Return [x, y] of the center of cell containing provided text 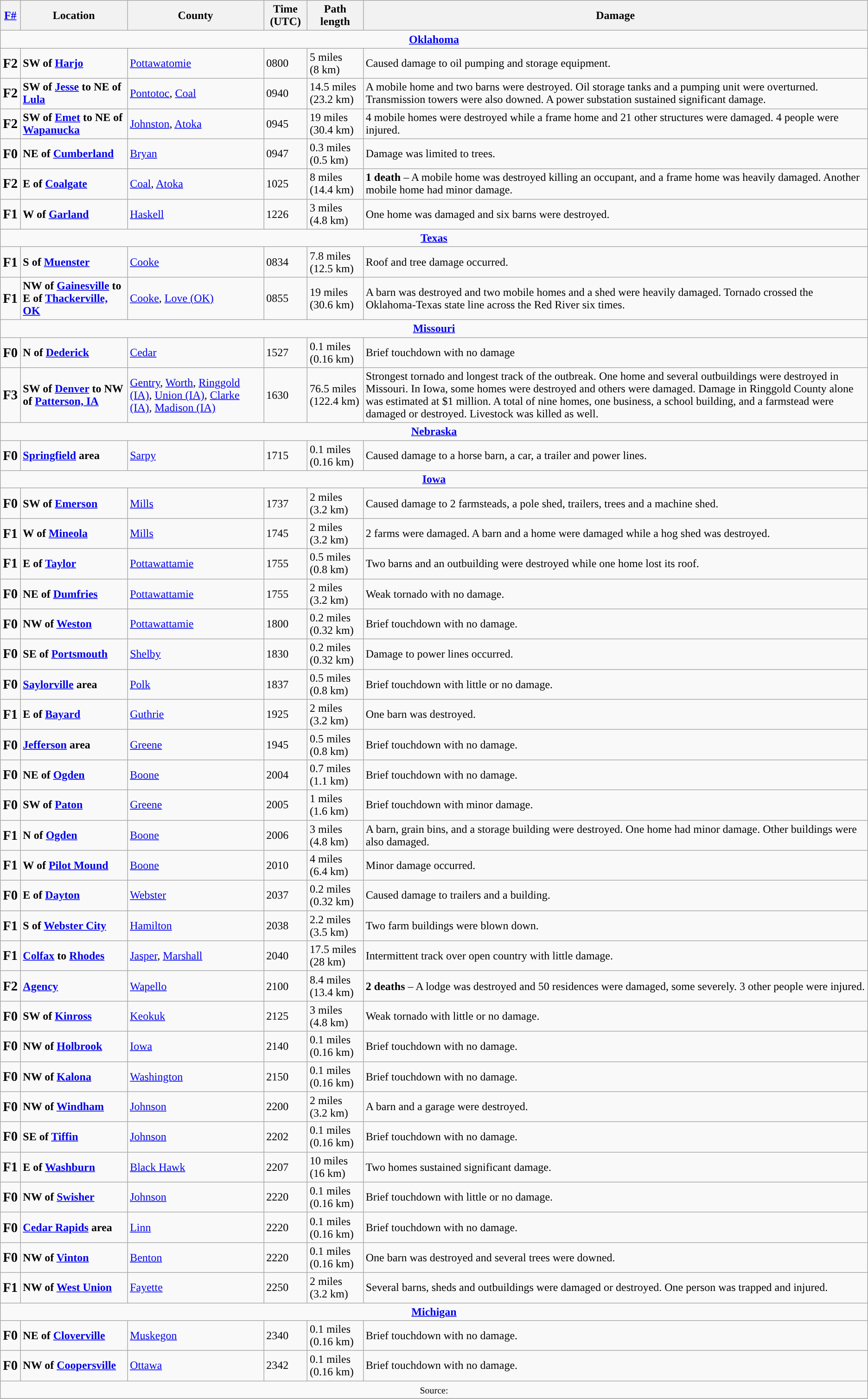
NE of Dumfries [74, 594]
Shelby [196, 654]
Linn [196, 1227]
1945 [286, 745]
Missouri [434, 328]
County [196, 16]
0855 [286, 298]
Coal, Atoka [196, 184]
Sarpy [196, 455]
Source: [434, 1390]
W of Pilot Mound [74, 865]
A barn, grain bins, and a storage building were destroyed. One home had minor damage. Other buildings were also damaged. [615, 835]
Minor damage occurred. [615, 865]
Damage [615, 16]
2202 [286, 1137]
Oklahoma [434, 39]
E of Dayton [74, 896]
SW of Denver to NW of Patterson, IA [74, 395]
SE of Tiffin [74, 1137]
2 deaths – A lodge was destroyed and 50 residences were damaged, some severely. 3 other people were injured. [615, 986]
2 farms were damaged. A barn and a home were damaged while a hog shed was destroyed. [615, 533]
0800 [286, 63]
W of Mineola [74, 533]
2037 [286, 896]
Brief touchdown with no damage [615, 352]
0947 [286, 154]
E of Coalgate [74, 184]
0834 [286, 262]
Intermittent track over open country with little damage. [615, 956]
2340 [286, 1335]
NW of Swisher [74, 1197]
Damage was limited to trees. [615, 154]
One barn was destroyed and several trees were downed. [615, 1258]
Gentry, Worth, Ringgold (IA), Union (IA), Clarke (IA), Madison (IA) [196, 395]
One barn was destroyed. [615, 714]
0945 [286, 123]
Ottawa [196, 1366]
2005 [286, 805]
2.2 miles (3.5 km) [335, 926]
Two farm buildings were blown down. [615, 926]
Colfax to Rhodes [74, 956]
2342 [286, 1366]
0.7 miles (1.1 km) [335, 774]
NW of Gainesville to E of Thackerville, OK [74, 298]
Agency [74, 986]
Michigan [434, 1312]
NW of Kalona [74, 1077]
Muskegon [196, 1335]
NW of Vinton [74, 1258]
2040 [286, 956]
4 miles (6.4 km) [335, 865]
N of Dederick [74, 352]
NW of Windham [74, 1106]
2100 [286, 986]
Wapello [196, 986]
SE of Portsmouth [74, 654]
2150 [286, 1077]
Caused damage to trailers and a building. [615, 896]
Time (UTC) [286, 16]
17.5 miles (28 km) [335, 956]
1925 [286, 714]
2200 [286, 1106]
2010 [286, 865]
0940 [286, 94]
S of Muenster [74, 262]
Guthrie [196, 714]
NW of West Union [74, 1287]
Bryan [196, 154]
19 miles (30.4 km) [335, 123]
Two barns and an outbuilding were destroyed while one home lost its roof. [615, 564]
4 mobile homes were destroyed while a frame home and 21 other structures were damaged. 4 people were injured. [615, 123]
Several barns, sheds and outbuildings were damaged or destroyed. One person was trapped and injured. [615, 1287]
Cedar [196, 352]
1837 [286, 684]
10 miles (16 km) [335, 1167]
Two homes sustained significant damage. [615, 1167]
Hamilton [196, 926]
1800 [286, 624]
NE of Cloverville [74, 1335]
7.8 miles (12.5 km) [335, 262]
SW of Jesse to NE of Lula [74, 94]
E of Bayard [74, 714]
Cedar Rapids area [74, 1227]
2038 [286, 926]
Location [74, 16]
Caused damage to a horse barn, a car, a trailer and power lines. [615, 455]
SW of Emet to NE of Wapanucka [74, 123]
Caused damage to oil pumping and storage equipment. [615, 63]
Damage to power lines occurred. [615, 654]
Texas [434, 238]
Polk [196, 684]
W of Garland [74, 214]
A barn and a garage were destroyed. [615, 1106]
2250 [286, 1287]
Cooke, Love (OK) [196, 298]
76.5 miles (122.4 km) [335, 395]
2004 [286, 774]
SW of Emerson [74, 504]
1025 [286, 184]
14.5 miles (23.2 km) [335, 94]
Pontotoc, Coal [196, 94]
Roof and tree damage occurred. [615, 262]
Jefferson area [74, 745]
Benton [196, 1258]
2006 [286, 835]
Pottawatomie [196, 63]
1745 [286, 533]
Weak tornado with little or no damage. [615, 1016]
Springfield area [74, 455]
NE of Ogden [74, 774]
Jasper, Marshall [196, 956]
8 miles (14.4 km) [335, 184]
19 miles (30.6 km) [335, 298]
SW of Harjo [74, 63]
8.4 miles (13.4 km) [335, 986]
Weak tornado with no damage. [615, 594]
1630 [286, 395]
Black Hawk [196, 1167]
2140 [286, 1046]
Brief touchdown with minor damage. [615, 805]
1527 [286, 352]
SW of Kinross [74, 1016]
1830 [286, 654]
Nebraska [434, 432]
Caused damage to 2 farmsteads, a pole shed, trailers, trees and a machine shed. [615, 504]
Keokuk [196, 1016]
Haskell [196, 214]
S of Webster City [74, 926]
1 miles (1.6 km) [335, 805]
One home was damaged and six barns were destroyed. [615, 214]
1737 [286, 504]
1715 [286, 455]
F3 [10, 395]
5 miles (8 km) [335, 63]
NW of Holbrook [74, 1046]
2125 [286, 1016]
1226 [286, 214]
F# [10, 16]
Path length [335, 16]
NW of Coopersville [74, 1366]
1 death – A mobile home was destroyed killing an occupant, and a frame home was heavily damaged. Another mobile home had minor damage. [615, 184]
Washington [196, 1077]
Saylorville area [74, 684]
0.3 miles (0.5 km) [335, 154]
SW of Paton [74, 805]
N of Ogden [74, 835]
NE of Cumberland [74, 154]
Cooke [196, 262]
Webster [196, 896]
E of Washburn [74, 1167]
E of Taylor [74, 564]
2207 [286, 1167]
Johnston, Atoka [196, 123]
NW of Weston [74, 624]
Fayette [196, 1287]
